For the text-containing cell, return its midpoint in [x, y] coordinate format. 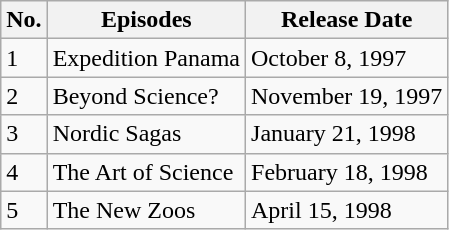
The New Zoos [146, 210]
October 8, 1997 [347, 58]
The Art of Science [146, 172]
5 [24, 210]
Nordic Sagas [146, 134]
Expedition Panama [146, 58]
2 [24, 96]
February 18, 1998 [347, 172]
Release Date [347, 20]
Beyond Science? [146, 96]
November 19, 1997 [347, 96]
January 21, 1998 [347, 134]
No. [24, 20]
1 [24, 58]
3 [24, 134]
April 15, 1998 [347, 210]
Episodes [146, 20]
4 [24, 172]
